Capture the cell that displays the provided text and extract its (x, y) central coordinate. 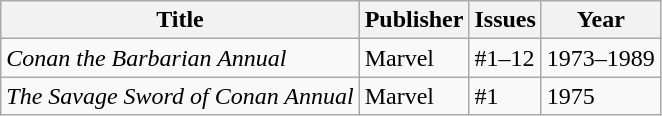
Title (180, 20)
#1–12 (505, 58)
1973–1989 (600, 58)
Publisher (414, 20)
Conan the Barbarian Annual (180, 58)
The Savage Sword of Conan Annual (180, 96)
1975 (600, 96)
Year (600, 20)
Issues (505, 20)
#1 (505, 96)
